Search for the cell housing the specified text and yield its (X, Y) center coordinate. 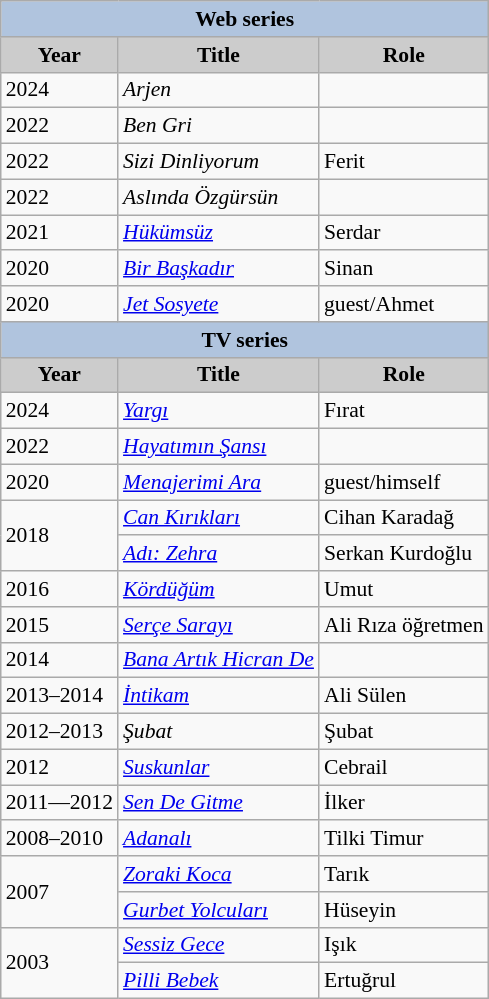
Sessiz Gece (218, 945)
Hüseyin (404, 910)
Sizi Dinliyorum (218, 162)
2016 (60, 589)
Arjen (218, 90)
Ferit (404, 162)
Umut (404, 589)
Aslında Özgürsün (218, 197)
Adanalı (218, 839)
Tilki Timur (404, 839)
Bir Başkadır (218, 269)
2014 (60, 660)
Tarık (404, 874)
2011—2012 (60, 803)
guest/himself (404, 482)
2013–2014 (60, 696)
Kördüğüm (218, 589)
İlker (404, 803)
2003 (60, 962)
Bana Artık Hicran De (218, 660)
Fırat (404, 411)
2015 (60, 625)
Gurbet Yolcuları (218, 910)
Jet Sosyete (218, 304)
guest/Ahmet (404, 304)
2012–2013 (60, 732)
Serçe Sarayı (218, 625)
TV series (245, 340)
Pilli Bebek (218, 981)
2012 (60, 767)
2018 (60, 536)
Sinan (404, 269)
2021 (60, 233)
Menajerimi Ara (218, 482)
Cihan Karadağ (404, 518)
Ali Sülen (404, 696)
Ben Gri (218, 126)
Zoraki Koca (218, 874)
Yargı (218, 411)
Adı: Zehra (218, 554)
Web series (245, 19)
Can Kırıkları (218, 518)
Suskunlar (218, 767)
Serkan Kurdoğlu (404, 554)
Sen De Gitme (218, 803)
2008–2010 (60, 839)
Hükümsüz (218, 233)
Cebrail (404, 767)
Ali Rıza öğretmen (404, 625)
Işık (404, 945)
2007 (60, 892)
İntikam (218, 696)
Ertuğrul (404, 981)
Hayatımın Şansı (218, 447)
Serdar (404, 233)
